Detect which cell encompasses the target text, then output its (x, y) center coordinate. 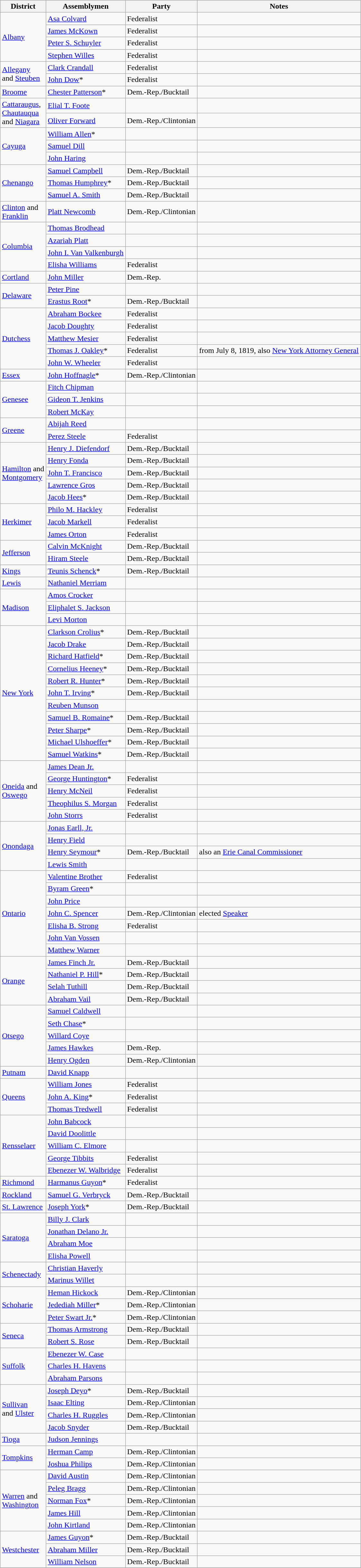
Assemblymen (85, 6)
Oneida and Oswego (23, 791)
Otsego (23, 1036)
Rensselaer (23, 1146)
Cayuga (23, 146)
John T. Francisco (85, 473)
Charles H. Ruggles (85, 1415)
also an Erie Canal Commissioner (279, 852)
Jefferson (23, 552)
James Dean Jr. (85, 767)
Saratoga (23, 1238)
Jacob Drake (85, 644)
Valentine Brother (85, 877)
Abraham Vail (85, 999)
Eliphalet S. Jackson (85, 608)
Tompkins (23, 1458)
Michael Ulshoeffer* (85, 742)
John Kirtland (85, 1525)
Peter Pine (85, 289)
Theophilus S. Morgan (85, 803)
Abraham Miller (85, 1550)
John T. Irving* (85, 693)
David Knapp (85, 1072)
Charles H. Havens (85, 1366)
Amos Crocker (85, 595)
Allegany and Steuben (23, 74)
Peter Swart Jr.* (85, 1317)
Seneca (23, 1335)
Calvin McKnight (85, 546)
Norman Fox* (85, 1500)
David Doolittle (85, 1133)
Stephen Willes (85, 55)
Henry McNeil (85, 791)
Billy J. Clark (85, 1219)
Schoharie (23, 1305)
Matthew Warner (85, 950)
Herkimer (23, 522)
Abijah Reed (85, 424)
Teunis Schenck* (85, 571)
Erastus Root* (85, 302)
Gideon T. Jenkins (85, 400)
Robert R. Hunter* (85, 681)
Philo M. Hackley (85, 509)
Lewis Smith (85, 864)
Abraham Moe (85, 1244)
Samuel Caldwell (85, 1011)
Westchester (23, 1549)
John Dow* (85, 80)
Robert S. Rose (85, 1341)
Azariah Platt (85, 240)
John I. Van Valkenburgh (85, 253)
David Austin (85, 1476)
Samuel B. Romaine* (85, 717)
Reuben Munson (85, 705)
Madison (23, 608)
Ebenezer W. Case (85, 1354)
John C. Spencer (85, 913)
Thomas J. Oakley* (85, 350)
Fitch Chipman (85, 387)
Asa Colvard (85, 19)
Elisha Williams (85, 265)
Thomas Tredwell (85, 1109)
Genesee (23, 400)
Henry Fonda (85, 461)
James McKown (85, 31)
Tioga (23, 1439)
Party (161, 6)
Samuel A. Smith (85, 195)
John Price (85, 901)
George Huntington* (85, 779)
John Haring (85, 158)
Warren and Washington (23, 1500)
Herman Camp (85, 1452)
Jedediah Miller* (85, 1305)
Albany (23, 37)
Perez Steele (85, 436)
James Hill (85, 1513)
Thomas Humphrey* (85, 183)
William Nelson (85, 1562)
Henry Ogden (85, 1060)
District (23, 6)
Hamilton and Montgomery (23, 473)
Selah Tuthill (85, 987)
New York (23, 693)
Peter S. Schuyler (85, 43)
Judson Jennings (85, 1439)
Queens (23, 1097)
Cortland (23, 277)
Chenango (23, 183)
Richmond (23, 1183)
Heman Hickock (85, 1293)
Matthew Mesier (85, 338)
Harmanus Guyon* (85, 1183)
Joseph Deyo* (85, 1391)
Peleg Bragg (85, 1488)
Lawrence Gros (85, 485)
Platt Newcomb (85, 212)
Samuel Campbell (85, 171)
Jacob Markell (85, 522)
Orange (23, 980)
Essex (23, 375)
Elisha Powell (85, 1256)
Christian Haverly (85, 1268)
Hiram Steele (85, 558)
Peter Sharpe* (85, 730)
Elisha B. Strong (85, 925)
Samuel Dill (85, 146)
Nathaniel P. Hill* (85, 975)
Samuel G. Verbryck (85, 1195)
Chester Patterson* (85, 92)
Jacob Snyder (85, 1427)
John A. King* (85, 1097)
Greene (23, 430)
Clark Crandall (85, 68)
Clarkson Crolius* (85, 632)
William Allen* (85, 134)
Joshua Philips (85, 1464)
Robert McKay (85, 412)
Lewis (23, 583)
Oliver Forward (85, 120)
James Guyon* (85, 1537)
Abraham Bockee (85, 314)
John Van Vossen (85, 938)
Byram Green* (85, 889)
Seth Chase* (85, 1023)
Thomas Armstrong (85, 1329)
Suffolk (23, 1366)
Rockland (23, 1195)
Isaac Elting (85, 1403)
Schenectady (23, 1274)
Joseph York* (85, 1207)
John Storrs (85, 816)
from July 8, 1819, also New York Attorney General (279, 350)
William C. Elmore (85, 1146)
Notes (279, 6)
Putnam (23, 1072)
Columbia (23, 247)
Levi Morton (85, 620)
Broome (23, 92)
Dutchess (23, 338)
Onondaga (23, 846)
Jonas Earll, Jr. (85, 828)
George Tibbits (85, 1158)
Jonathan Delano Jr. (85, 1231)
John Babcock (85, 1121)
James Hawkes (85, 1048)
Henry J. Diefendorf (85, 448)
Delaware (23, 295)
Abraham Parsons (85, 1378)
Elial T. Foote (85, 105)
Sullivan and Ulster (23, 1409)
Nathaniel Merriam (85, 583)
Henry Field (85, 840)
James Finch Jr. (85, 962)
Ontario (23, 913)
Kings (23, 571)
James Orton (85, 534)
St. Lawrence (23, 1207)
Henry Seymour* (85, 852)
elected Speaker (279, 913)
Ebenezer W. Walbridge (85, 1170)
Marinus Willet (85, 1280)
Jacob Hees* (85, 497)
Willard Coye (85, 1036)
William Jones (85, 1085)
Thomas Brodhead (85, 228)
John Hoffnagle* (85, 375)
Clinton and Franklin (23, 212)
John W. Wheeler (85, 363)
Cornelius Heeney* (85, 669)
Richard Hatfield* (85, 656)
John Miller (85, 277)
Jacob Doughty (85, 326)
Cattaraugus, Chautauqua and Niagara (23, 113)
Samuel Watkins* (85, 754)
